Search for the cell housing the specified text and yield its (X, Y) center coordinate. 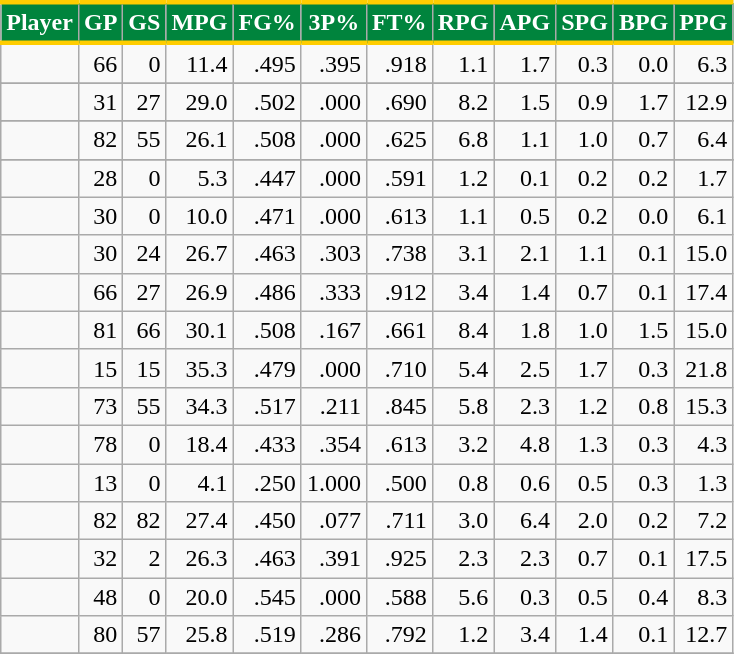
0.9 (585, 102)
21.8 (704, 368)
.447 (267, 178)
.918 (399, 63)
.517 (267, 406)
FG% (267, 22)
.286 (334, 635)
GP (100, 22)
2.1 (525, 254)
0.4 (643, 597)
26.7 (200, 254)
.471 (267, 216)
5.4 (463, 368)
26.1 (200, 140)
.495 (267, 63)
12.7 (704, 635)
.710 (399, 368)
48 (100, 597)
.450 (267, 521)
.738 (399, 254)
27.4 (200, 521)
.354 (334, 444)
.479 (267, 368)
.925 (399, 559)
.588 (399, 597)
.792 (399, 635)
57 (144, 635)
6.8 (463, 140)
.545 (267, 597)
3.0 (463, 521)
32 (100, 559)
20.0 (200, 597)
.845 (399, 406)
.333 (334, 292)
2.0 (585, 521)
3.2 (463, 444)
6.1 (704, 216)
24 (144, 254)
PPG (704, 22)
0.6 (525, 483)
.519 (267, 635)
28 (100, 178)
18.4 (200, 444)
.486 (267, 292)
6.3 (704, 63)
RPG (463, 22)
25.8 (200, 635)
4.8 (525, 444)
80 (100, 635)
.433 (267, 444)
8.2 (463, 102)
BPG (643, 22)
10.0 (200, 216)
SPG (585, 22)
.395 (334, 63)
.690 (399, 102)
81 (100, 330)
.077 (334, 521)
26.9 (200, 292)
GS (144, 22)
35.3 (200, 368)
.167 (334, 330)
11.4 (200, 63)
MPG (200, 22)
.912 (399, 292)
13 (100, 483)
7.2 (704, 521)
1.000 (334, 483)
1.8 (525, 330)
.250 (267, 483)
31 (100, 102)
30.1 (200, 330)
.502 (267, 102)
4.1 (200, 483)
12.9 (704, 102)
3P% (334, 22)
.500 (399, 483)
78 (100, 444)
29.0 (200, 102)
15.3 (704, 406)
2 (144, 559)
FT% (399, 22)
8.3 (704, 597)
2.5 (525, 368)
17.5 (704, 559)
APG (525, 22)
8.4 (463, 330)
.303 (334, 254)
3.1 (463, 254)
34.3 (200, 406)
5.6 (463, 597)
.391 (334, 559)
.661 (399, 330)
4.3 (704, 444)
17.4 (704, 292)
26.3 (200, 559)
.711 (399, 521)
Player (40, 22)
.211 (334, 406)
5.8 (463, 406)
73 (100, 406)
5.3 (200, 178)
.591 (399, 178)
.625 (399, 140)
